Output the [x, y] coordinate of the center of the cell containing the given text.  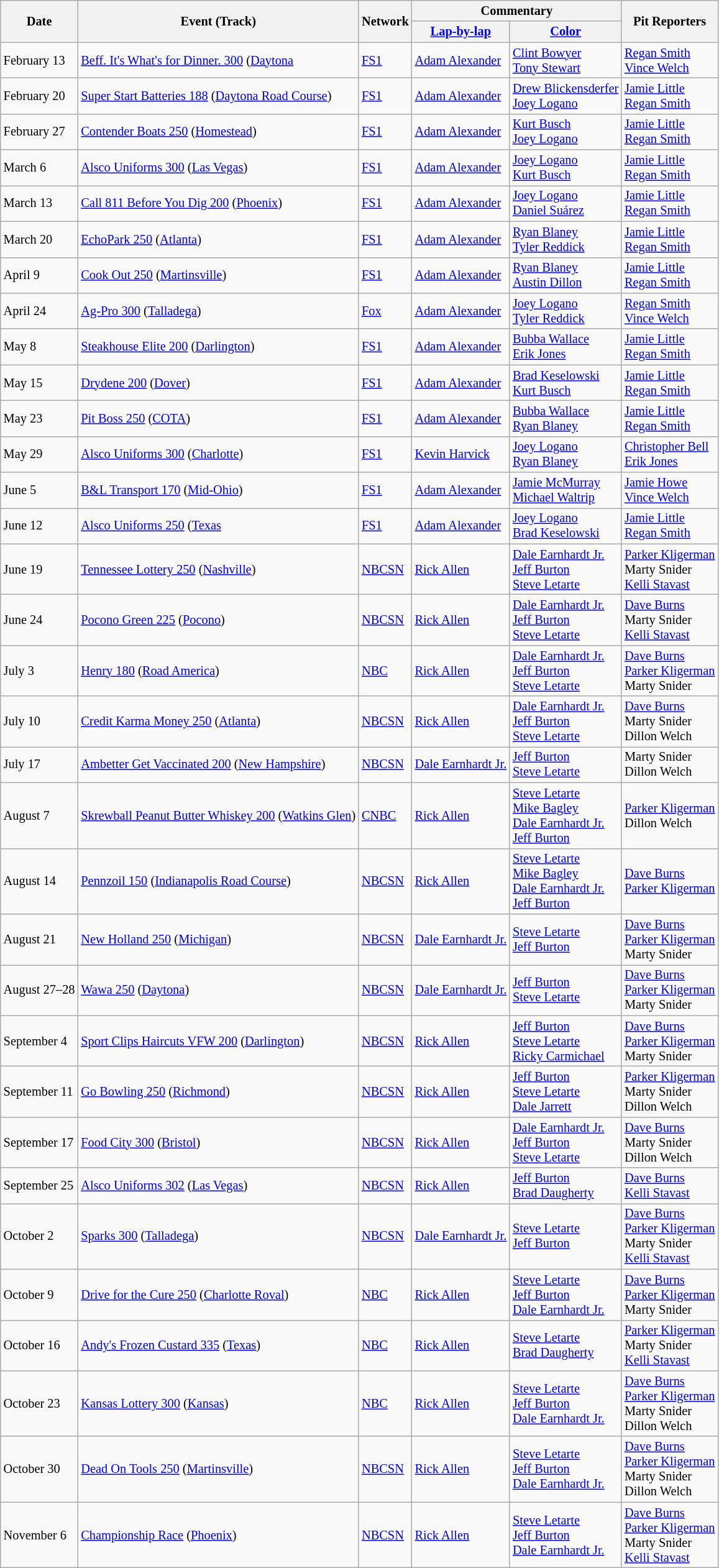
September 25 [40, 1186]
Joey LoganoRyan Blaney [566, 454]
Christopher BellErik Jones [670, 454]
Pit Boss 250 (COTA) [218, 418]
May 15 [40, 383]
Alsco Uniforms 302 (Las Vegas) [218, 1186]
Ambetter Get Vaccinated 200 (New Hampshire) [218, 764]
Pit Reporters [670, 21]
September 17 [40, 1142]
Ryan BlaneyTyler Reddick [566, 239]
Joey LoganoDaniel Suárez [566, 203]
Drive for the Cure 250 (Charlotte Roval) [218, 1295]
Dave BurnsKelli Stavast [670, 1186]
Event (Track) [218, 21]
September 4 [40, 1041]
March 6 [40, 168]
New Holland 250 (Michigan) [218, 939]
Pennzoil 150 (Indianapolis Road Course) [218, 881]
B&L Transport 170 (Mid-Ohio) [218, 490]
Steakhouse Elite 200 (Darlington) [218, 347]
Sparks 300 (Talladega) [218, 1236]
April 24 [40, 311]
Super Start Batteries 188 (Daytona Road Course) [218, 96]
May 8 [40, 347]
Cook Out 250 (Martinsville) [218, 275]
Alsco Uniforms 300 (Las Vegas) [218, 168]
August 21 [40, 939]
Alsco Uniforms 300 (Charlotte) [218, 454]
Color [566, 32]
Food City 300 (Bristol) [218, 1142]
Go Bowling 250 (Richmond) [218, 1091]
August 27–28 [40, 990]
Jeff BurtonSteve LetarteRicky Carmichael [566, 1041]
Alsco Uniforms 250 (Texas [218, 526]
September 11 [40, 1091]
February 13 [40, 60]
Beff. It's What's for Dinner. 300 (Daytona [218, 60]
Ag-Pro 300 (Talladega) [218, 311]
February 27 [40, 132]
Andy's Frozen Custard 335 (Texas) [218, 1346]
Ryan BlaneyAustin Dillon [566, 275]
Parker KligermanMarty SniderDillon Welch [670, 1091]
April 9 [40, 275]
November 6 [40, 1535]
October 16 [40, 1346]
Jeff BurtonSteve LetarteDale Jarrett [566, 1091]
July 17 [40, 764]
July 10 [40, 722]
Bubba WallaceErik Jones [566, 347]
May 23 [40, 418]
October 9 [40, 1295]
Dead On Tools 250 (Martinsville) [218, 1469]
June 12 [40, 526]
October 2 [40, 1236]
CNBC [385, 815]
Call 811 Before You Dig 200 (Phoenix) [218, 203]
Kevin Harvick [461, 454]
Joey LoganoTyler Reddick [566, 311]
Kansas Lottery 300 (Kansas) [218, 1403]
Pocono Green 225 (Pocono) [218, 620]
August 14 [40, 881]
Joey LoganoKurt Busch [566, 168]
March 13 [40, 203]
Parker KligermanDillon Welch [670, 815]
Wawa 250 (Daytona) [218, 990]
June 5 [40, 490]
Dave BurnsParker Kligerman [670, 881]
Credit Karma Money 250 (Atlanta) [218, 722]
May 29 [40, 454]
Tennessee Lottery 250 (Nashville) [218, 569]
June 19 [40, 569]
Commentary [517, 11]
Jamie McMurrayMichael Waltrip [566, 490]
Joey LoganoBrad Keselowski [566, 526]
July 3 [40, 671]
Brad KeselowskiKurt Busch [566, 383]
EchoPark 250 (Atlanta) [218, 239]
Dave BurnsMarty SniderKelli Stavast [670, 620]
Contender Boats 250 (Homestead) [218, 132]
Championship Race (Phoenix) [218, 1535]
Steve LetarteBrad Daugherty [566, 1346]
August 7 [40, 815]
February 20 [40, 96]
Marty SniderDillon Welch [670, 764]
October 30 [40, 1469]
Date [40, 21]
Lap-by-lap [461, 32]
Skrewball Peanut Butter Whiskey 200 (Watkins Glen) [218, 815]
Kurt BuschJoey Logano [566, 132]
Sport Clips Haircuts VFW 200 (Darlington) [218, 1041]
Jamie HoweVince Welch [670, 490]
March 20 [40, 239]
Henry 180 (Road America) [218, 671]
Drydene 200 (Dover) [218, 383]
Network [385, 21]
Drew BlickensderferJoey Logano [566, 96]
Clint BowyerTony Stewart [566, 60]
Jeff BurtonBrad Daugherty [566, 1186]
Bubba WallaceRyan Blaney [566, 418]
June 24 [40, 620]
Fox [385, 311]
October 23 [40, 1403]
